Scan for the cell matching the given text and deliver its (x, y) coordinate at center. 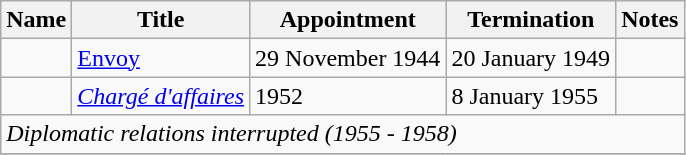
Title (161, 20)
1952 (348, 96)
Termination (531, 20)
Name (36, 20)
20 January 1949 (531, 58)
Diplomatic relations interrupted (1955 - 1958) (342, 134)
Chargé d'affaires (161, 96)
Appointment (348, 20)
29 November 1944 (348, 58)
8 January 1955 (531, 96)
Notes (650, 20)
Envoy (161, 58)
